Output the [x, y] coordinate of the center of the cell containing the given text.  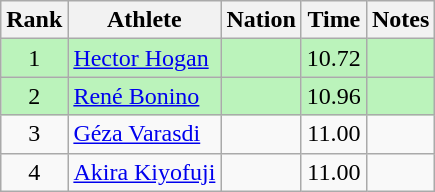
2 [34, 96]
10.96 [334, 96]
René Bonino [144, 96]
Notes [400, 20]
4 [34, 172]
10.72 [334, 58]
Géza Varasdi [144, 134]
Athlete [144, 20]
Hector Hogan [144, 58]
1 [34, 58]
Nation [261, 20]
3 [34, 134]
Time [334, 20]
Akira Kiyofuji [144, 172]
Rank [34, 20]
